Scan for the cell matching the given text and deliver its [x, y] coordinate at center. 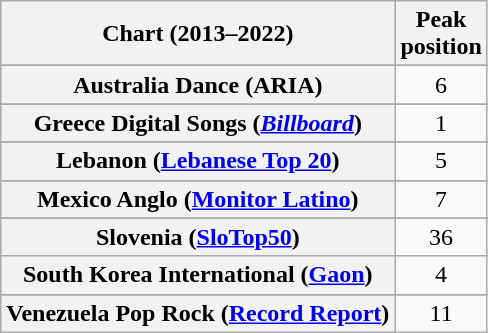
4 [441, 275]
7 [441, 199]
Slovenia (SloTop50) [198, 237]
Lebanon (Lebanese Top 20) [198, 161]
36 [441, 237]
5 [441, 161]
Greece Digital Songs (Billboard) [198, 123]
Peakposition [441, 34]
South Korea International (Gaon) [198, 275]
6 [441, 85]
Australia Dance (ARIA) [198, 85]
Mexico Anglo (Monitor Latino) [198, 199]
11 [441, 313]
Venezuela Pop Rock (Record Report) [198, 313]
1 [441, 123]
Chart (2013–2022) [198, 34]
